Extract the (x, y) coordinate from the center of the cell holding the provided text.  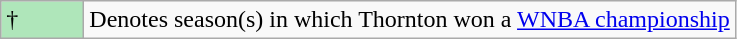
† (42, 20)
Denotes season(s) in which Thornton won a WNBA championship (410, 20)
